Determine the (x, y) coordinate at the center of the cell enclosing the given text.  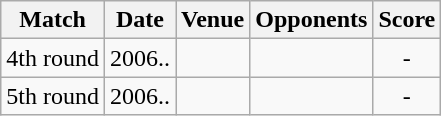
Score (407, 20)
Opponents (312, 20)
Date (140, 20)
Venue (213, 20)
4th round (53, 58)
Match (53, 20)
5th round (53, 96)
